Capture the cell that displays the provided text and extract its (X, Y) central coordinate. 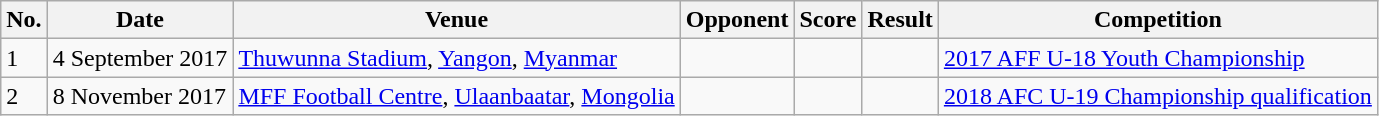
2018 AFC U-19 Championship qualification (1158, 96)
No. (24, 20)
MFF Football Centre, Ulaanbaatar, Mongolia (456, 96)
2 (24, 96)
Competition (1158, 20)
1 (24, 58)
Result (900, 20)
Opponent (737, 20)
8 November 2017 (140, 96)
Score (828, 20)
Thuwunna Stadium, Yangon, Myanmar (456, 58)
2017 AFF U-18 Youth Championship (1158, 58)
Date (140, 20)
4 September 2017 (140, 58)
Venue (456, 20)
